Search for the cell housing the specified text and yield its (X, Y) center coordinate. 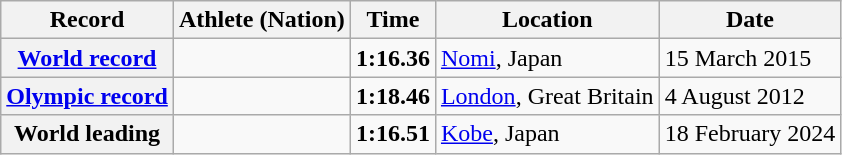
15 March 2015 (750, 58)
London, Great Britain (547, 96)
1:16.51 (392, 134)
1:18.46 (392, 96)
1:16.36 (392, 58)
4 August 2012 (750, 96)
Nomi, Japan (547, 58)
18 February 2024 (750, 134)
Athlete (Nation) (262, 20)
Olympic record (88, 96)
Time (392, 20)
Date (750, 20)
Record (88, 20)
Location (547, 20)
World leading (88, 134)
World record (88, 58)
Kobe, Japan (547, 134)
